From the cell containing the given text, extract its center point as (X, Y) coordinate. 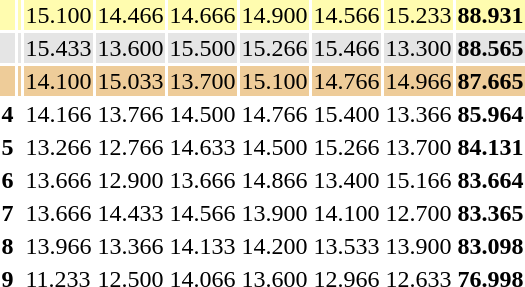
84.131 (490, 147)
8 (8, 246)
14.633 (202, 147)
15.433 (58, 48)
15.233 (418, 15)
83.098 (490, 246)
4 (8, 114)
12.900 (130, 180)
14.200 (274, 246)
85.964 (490, 114)
13.400 (346, 180)
88.931 (490, 15)
15.466 (346, 48)
12.700 (418, 213)
5 (8, 147)
15.500 (202, 48)
87.665 (490, 81)
14.466 (130, 15)
12.766 (130, 147)
6 (8, 180)
14.900 (274, 15)
13.266 (58, 147)
88.565 (490, 48)
14.866 (274, 180)
14.966 (418, 81)
83.664 (490, 180)
13.766 (130, 114)
14.166 (58, 114)
13.966 (58, 246)
15.166 (418, 180)
15.400 (346, 114)
13.300 (418, 48)
7 (8, 213)
83.365 (490, 213)
14.433 (130, 213)
15.033 (130, 81)
14.666 (202, 15)
13.533 (346, 246)
14.133 (202, 246)
13.600 (130, 48)
